Detect which cell encompasses the target text, then output its (X, Y) center coordinate. 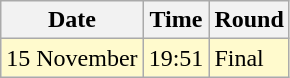
15 November (72, 58)
Time (176, 20)
Round (249, 20)
Final (249, 58)
19:51 (176, 58)
Date (72, 20)
